Return the [x, y] coordinate for the center point of the cell that contains the specified text.  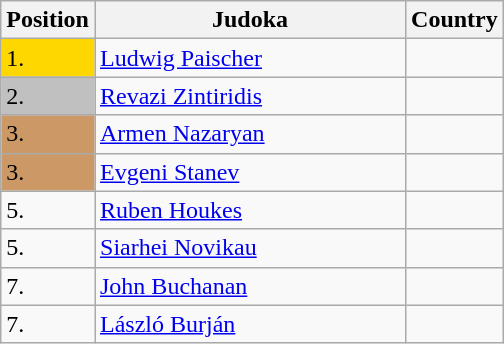
Armen Nazaryan [250, 134]
Evgeni Stanev [250, 172]
Revazi Zintiridis [250, 96]
Ruben Houkes [250, 210]
Country [455, 20]
Siarhei Novikau [250, 248]
John Buchanan [250, 286]
László Burján [250, 324]
1. [48, 58]
2. [48, 96]
Ludwig Paischer [250, 58]
Position [48, 20]
Judoka [250, 20]
